Capture the cell that displays the provided text and extract its [x, y] central coordinate. 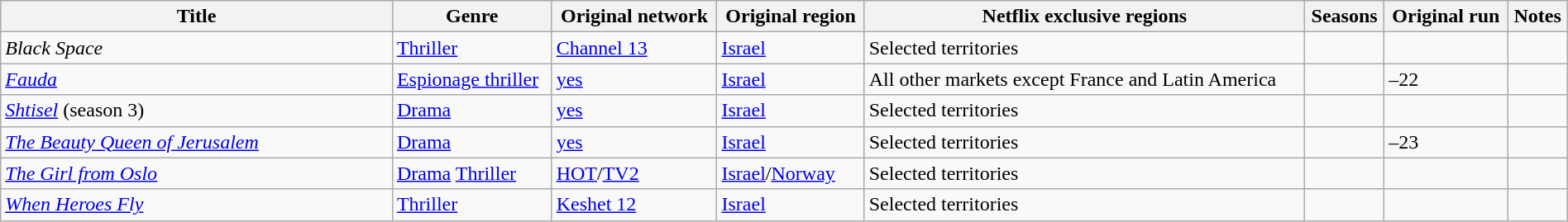
Notes [1537, 17]
Keshet 12 [634, 205]
Netflix exclusive regions [1084, 17]
Original network [634, 17]
Drama Thriller [471, 173]
The Beauty Queen of Jerusalem [197, 142]
Israel/Norway [791, 173]
All other markets except France and Latin America [1084, 79]
Original run [1446, 17]
Espionage thriller [471, 79]
Genre [471, 17]
Fauda [197, 79]
HOT/TV2 [634, 173]
–22 [1446, 79]
Title [197, 17]
Black Space [197, 48]
When Heroes Fly [197, 205]
Seasons [1344, 17]
–23 [1446, 142]
Shtisel (season 3) [197, 111]
Original region [791, 17]
Channel 13 [634, 48]
The Girl from Oslo [197, 173]
